Return [x, y] of the center of cell containing provided text 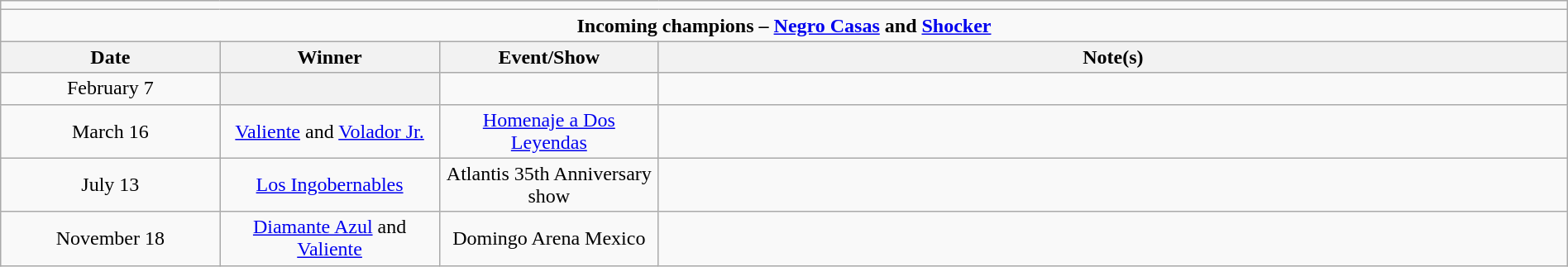
Valiente and Volador Jr. [329, 131]
July 13 [111, 185]
Los Ingobernables [329, 185]
November 18 [111, 238]
Incoming champions – Negro Casas and Shocker [784, 26]
Note(s) [1113, 57]
Date [111, 57]
Event/Show [549, 57]
March 16 [111, 131]
Homenaje a Dos Leyendas [549, 131]
February 7 [111, 88]
Atlantis 35th Anniversary show [549, 185]
Domingo Arena Mexico [549, 238]
Winner [329, 57]
Diamante Azul and Valiente [329, 238]
